Find where the given text appears and provide that cell's center as [x, y] coordinate. 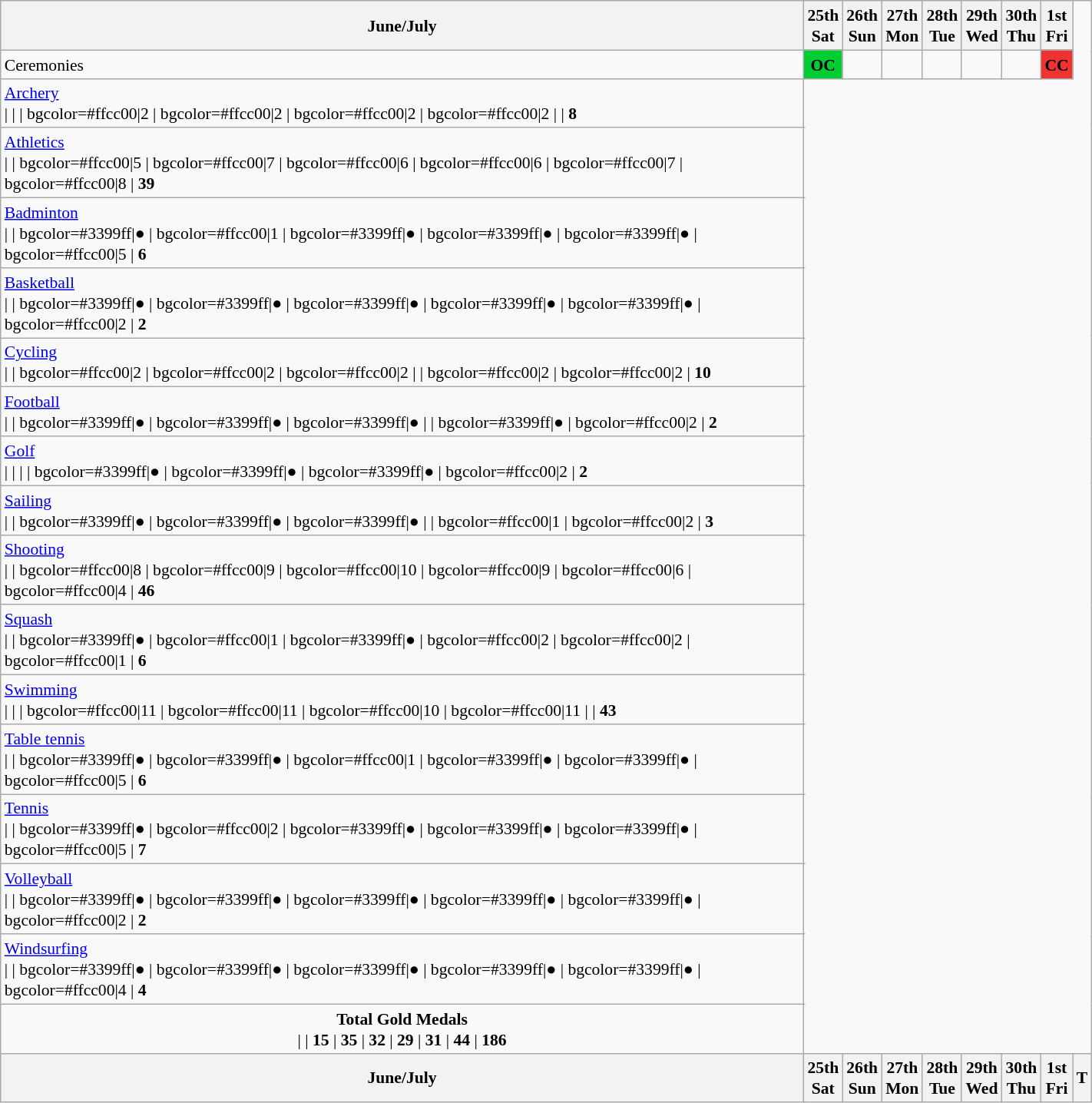
OC [823, 65]
Archery| | | bgcolor=#ffcc00|2 | bgcolor=#ffcc00|2 | bgcolor=#ffcc00|2 | bgcolor=#ffcc00|2 | | 8 [402, 103]
Sailing| | bgcolor=#3399ff|● | bgcolor=#3399ff|● | bgcolor=#3399ff|● | | bgcolor=#ffcc00|1 | bgcolor=#ffcc00|2 | 3 [402, 510]
Cycling| | bgcolor=#ffcc00|2 | bgcolor=#ffcc00|2 | bgcolor=#ffcc00|2 | | bgcolor=#ffcc00|2 | bgcolor=#ffcc00|2 | 10 [402, 363]
Swimming| | | bgcolor=#ffcc00|11 | bgcolor=#ffcc00|11 | bgcolor=#ffcc00|10 | bgcolor=#ffcc00|11 | | 43 [402, 699]
Table tennis| | bgcolor=#3399ff|● | bgcolor=#3399ff|● | bgcolor=#ffcc00|1 | bgcolor=#3399ff|● | bgcolor=#3399ff|● | bgcolor=#ffcc00|5 | 6 [402, 759]
Shooting| | bgcolor=#ffcc00|8 | bgcolor=#ffcc00|9 | bgcolor=#ffcc00|10 | bgcolor=#ffcc00|9 | bgcolor=#ffcc00|6 | bgcolor=#ffcc00|4 | 46 [402, 570]
T [1083, 1078]
Athletics| | bgcolor=#ffcc00|5 | bgcolor=#ffcc00|7 | bgcolor=#ffcc00|6 | bgcolor=#ffcc00|6 | bgcolor=#ffcc00|7 | bgcolor=#ffcc00|8 | 39 [402, 163]
Squash| | bgcolor=#3399ff|● | bgcolor=#ffcc00|1 | bgcolor=#3399ff|● | bgcolor=#ffcc00|2 | bgcolor=#ffcc00|2 | bgcolor=#ffcc00|1 | 6 [402, 639]
Tennis| | bgcolor=#3399ff|● | bgcolor=#ffcc00|2 | bgcolor=#3399ff|● | bgcolor=#3399ff|● | bgcolor=#3399ff|● | bgcolor=#ffcc00|5 | 7 [402, 830]
Total Gold Medals| | 15 | 35 | 32 | 29 | 31 | 44 | 186 [402, 1028]
Windsurfing| | bgcolor=#3399ff|● | bgcolor=#3399ff|● | bgcolor=#3399ff|● | bgcolor=#3399ff|● | bgcolor=#3399ff|● | bgcolor=#ffcc00|4 | 4 [402, 969]
Badminton| | bgcolor=#3399ff|● | bgcolor=#ffcc00|1 | bgcolor=#3399ff|● | bgcolor=#3399ff|● | bgcolor=#3399ff|● | bgcolor=#ffcc00|5 | 6 [402, 232]
Volleyball| | bgcolor=#3399ff|● | bgcolor=#3399ff|● | bgcolor=#3399ff|● | bgcolor=#3399ff|● | bgcolor=#3399ff|● | bgcolor=#ffcc00|2 | 2 [402, 899]
Basketball| | bgcolor=#3399ff|● | bgcolor=#3399ff|● | bgcolor=#3399ff|● | bgcolor=#3399ff|● | bgcolor=#3399ff|● | bgcolor=#ffcc00|2 | 2 [402, 303]
Golf| | | | bgcolor=#3399ff|● | bgcolor=#3399ff|● | bgcolor=#3399ff|● | bgcolor=#ffcc00|2 | 2 [402, 461]
Football| | bgcolor=#3399ff|● | bgcolor=#3399ff|● | bgcolor=#3399ff|● | | bgcolor=#3399ff|● | bgcolor=#ffcc00|2 | 2 [402, 412]
CC [1057, 65]
Ceremonies [402, 65]
